Detect which cell encompasses the target text, then output its (X, Y) center coordinate. 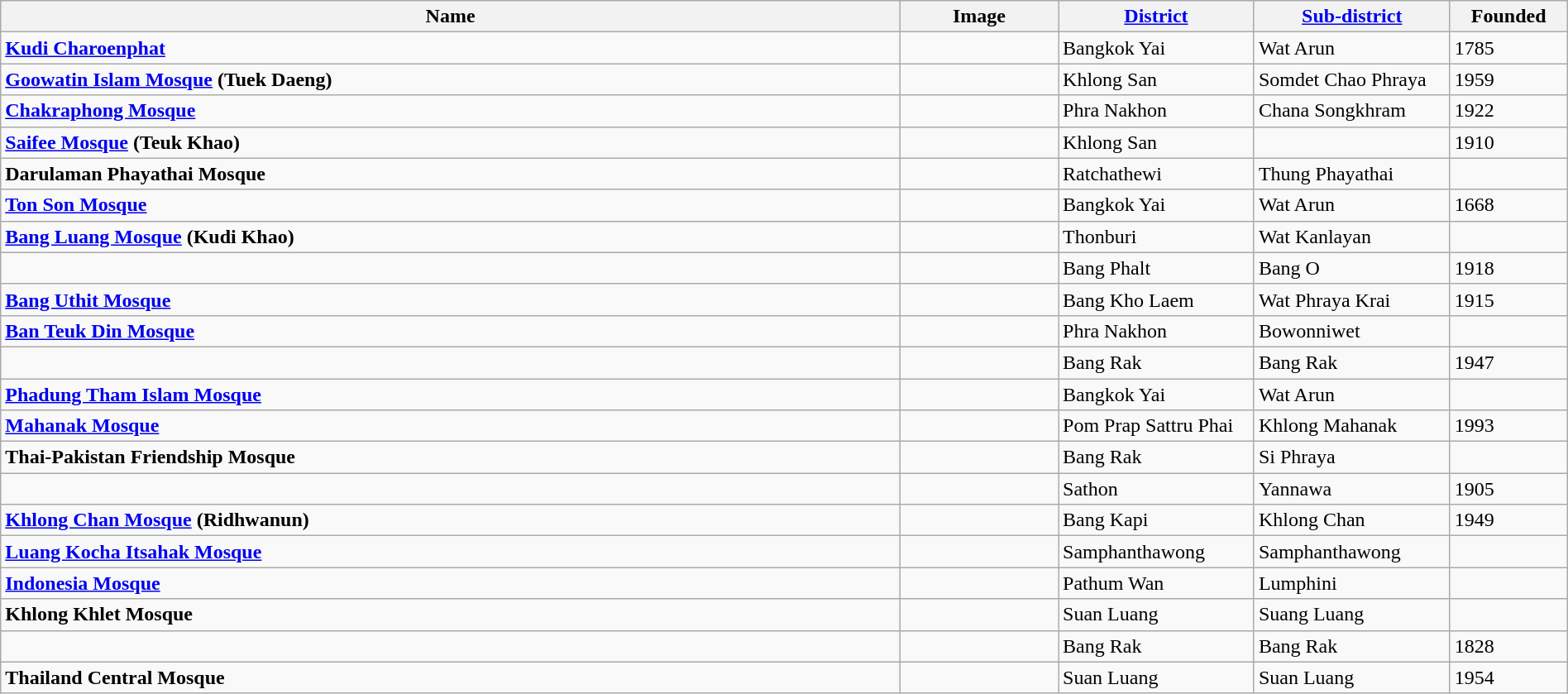
Bang Phalt (1156, 268)
Thai-Pakistan Friendship Mosque (451, 457)
Pathum Wan (1156, 583)
Phadung Tham Islam Mosque (451, 395)
Khlong Chan (1351, 520)
1922 (1508, 111)
Bang O (1351, 268)
1828 (1508, 646)
Thailand Central Mosque (451, 677)
1668 (1508, 205)
Thonburi (1156, 237)
Saifee Mosque (Teuk Khao) (451, 142)
Thung Phayathai (1351, 174)
Somdet Chao Phraya (1351, 79)
Si Phraya (1351, 457)
District (1156, 17)
Indonesia Mosque (451, 583)
Sub-district (1351, 17)
1947 (1508, 362)
Chakraphong Mosque (451, 111)
Bang Kho Laem (1156, 299)
Image (979, 17)
Mahanak Mosque (451, 426)
1915 (1508, 299)
1918 (1508, 268)
Kudi Charoenphat (451, 48)
Khlong Mahanak (1351, 426)
Pom Prap Sattru Phai (1156, 426)
1910 (1508, 142)
1959 (1508, 79)
Suang Luang (1351, 615)
1954 (1508, 677)
Name (451, 17)
Founded (1508, 17)
1905 (1508, 489)
Ban Teuk Din Mosque (451, 331)
Khlong Khlet Mosque (451, 615)
Lumphini (1351, 583)
Goowatin Islam Mosque (Tuek Daeng) (451, 79)
Wat Kanlayan (1351, 237)
Yannawa (1351, 489)
1993 (1508, 426)
Ratchathewi (1156, 174)
Chana Songkhram (1351, 111)
Wat Phraya Krai (1351, 299)
Ton Son Mosque (451, 205)
Sathon (1156, 489)
Bang Luang Mosque (Kudi Khao) (451, 237)
Bowonniwet (1351, 331)
1949 (1508, 520)
Khlong Chan Mosque (Ridhwanun) (451, 520)
Bang Uthit Mosque (451, 299)
Luang Kocha Itsahak Mosque (451, 552)
Darulaman Phayathai Mosque (451, 174)
1785 (1508, 48)
Bang Kapi (1156, 520)
